Pinpoint the cell where the given text exists, returning its (x, y) midpoint coordinate. 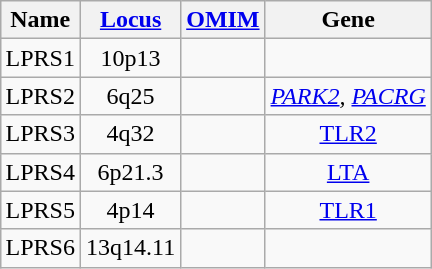
PARK2, PACRG (348, 96)
10p13 (131, 58)
LPRS4 (40, 172)
4p14 (131, 210)
13q14.11 (131, 248)
Locus (131, 20)
LPRS5 (40, 210)
6q25 (131, 96)
OMIM (223, 20)
4q32 (131, 134)
LPRS6 (40, 248)
Gene (348, 20)
LTA (348, 172)
TLR1 (348, 210)
LPRS3 (40, 134)
6p21.3 (131, 172)
Name (40, 20)
LPRS2 (40, 96)
TLR2 (348, 134)
LPRS1 (40, 58)
